Return [X, Y] of the center of cell containing provided text 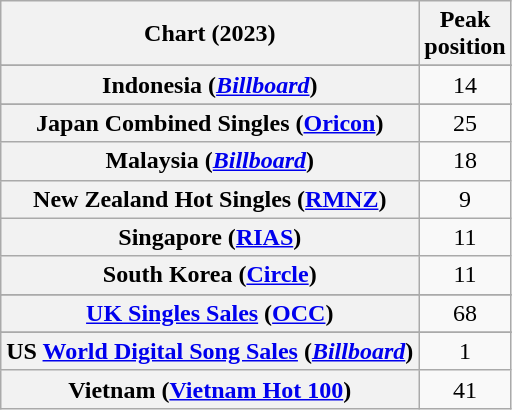
UK Singles Sales (OCC) [210, 313]
New Zealand Hot Singles (RMNZ) [210, 199]
9 [465, 199]
41 [465, 389]
18 [465, 161]
Japan Combined Singles (Oricon) [210, 123]
Singapore (RIAS) [210, 237]
14 [465, 85]
Indonesia (Billboard) [210, 85]
South Korea (Circle) [210, 275]
Malaysia (Billboard) [210, 161]
Vietnam (Vietnam Hot 100) [210, 389]
Chart (2023) [210, 34]
1 [465, 351]
Peakposition [465, 34]
68 [465, 313]
US World Digital Song Sales (Billboard) [210, 351]
25 [465, 123]
